Capture the cell that displays the provided text and extract its (x, y) central coordinate. 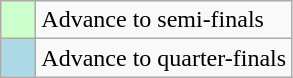
Advance to semi-finals (164, 20)
Advance to quarter-finals (164, 58)
